Identify which cell holds the provided text, then report its (X, Y) central coordinate. 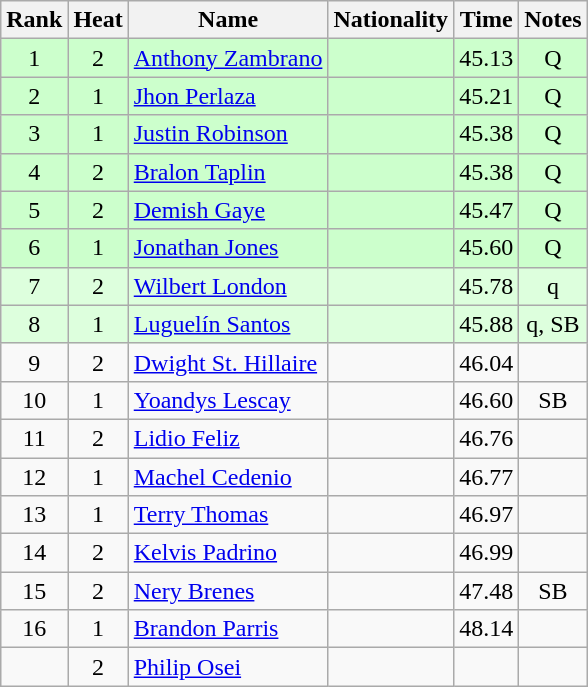
46.77 (486, 477)
10 (34, 400)
q, SB (553, 324)
Wilbert London (228, 286)
q (553, 286)
Machel Cedenio (228, 477)
Jonathan Jones (228, 248)
6 (34, 248)
14 (34, 553)
3 (34, 134)
46.76 (486, 438)
Nationality (391, 20)
47.48 (486, 591)
Terry Thomas (228, 515)
48.14 (486, 629)
Jhon Perlaza (228, 96)
Luguelín Santos (228, 324)
Anthony Zambrano (228, 58)
Kelvis Padrino (228, 553)
Heat (98, 20)
12 (34, 477)
45.78 (486, 286)
16 (34, 629)
45.60 (486, 248)
15 (34, 591)
Name (228, 20)
Philip Osei (228, 667)
45.13 (486, 58)
46.99 (486, 553)
Yoandys Lescay (228, 400)
46.04 (486, 362)
13 (34, 515)
Brandon Parris (228, 629)
46.97 (486, 515)
Notes (553, 20)
45.21 (486, 96)
Bralon Taplin (228, 172)
46.60 (486, 400)
8 (34, 324)
Nery Brenes (228, 591)
45.47 (486, 210)
11 (34, 438)
4 (34, 172)
Justin Robinson (228, 134)
Dwight St. Hillaire (228, 362)
Time (486, 20)
7 (34, 286)
9 (34, 362)
45.88 (486, 324)
5 (34, 210)
Lidio Feliz (228, 438)
Demish Gaye (228, 210)
Rank (34, 20)
